Pinpoint the cell where the given text exists, returning its [X, Y] midpoint coordinate. 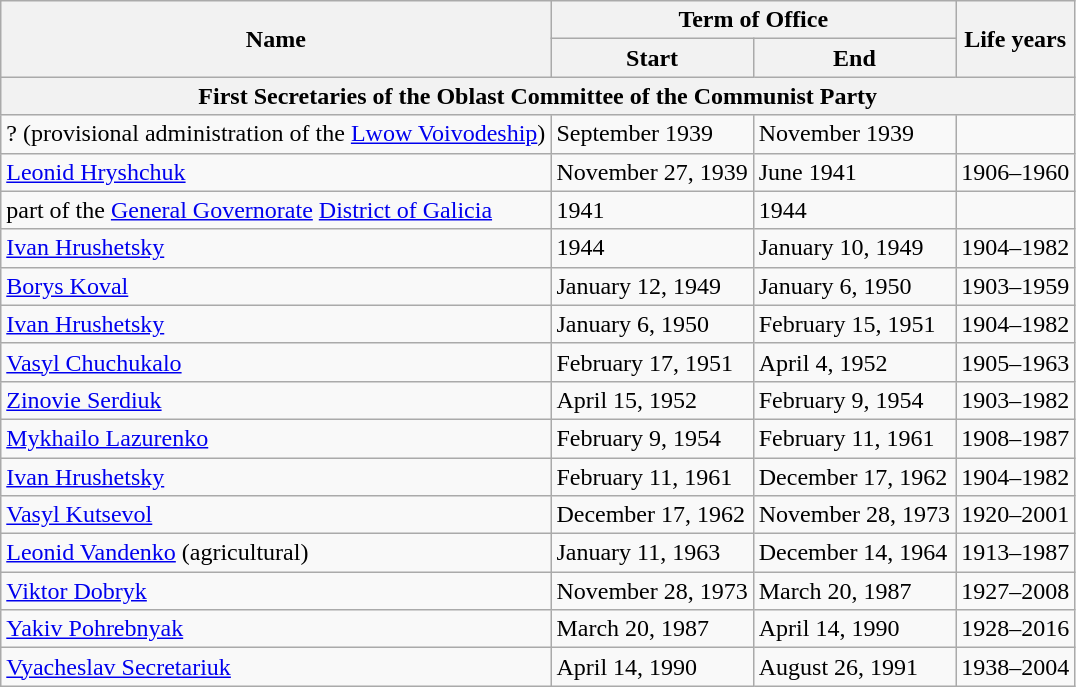
Name [276, 39]
Leonid Hryshchuk [276, 172]
Start [652, 58]
Term of Office [754, 20]
February 17, 1951 [652, 362]
November 1939 [854, 134]
December 14, 1964 [854, 553]
? (provisional administration of the Lwow Voivodeship) [276, 134]
Life years [1016, 39]
1906–1960 [1016, 172]
January 10, 1949 [854, 248]
Zinovie Serdiuk [276, 400]
1903–1982 [1016, 400]
part of the General Governorate District of Galicia [276, 210]
1938–2004 [1016, 667]
Vasyl Kutsevol [276, 515]
April 15, 1952 [652, 400]
August 26, 1991 [854, 667]
1941 [652, 210]
Borys Koval [276, 286]
February 15, 1951 [854, 324]
1927–2008 [1016, 591]
1920–2001 [1016, 515]
1928–2016 [1016, 629]
1913–1987 [1016, 553]
January 11, 1963 [652, 553]
1903–1959 [1016, 286]
1905–1963 [1016, 362]
Vyacheslav Secretariuk [276, 667]
November 27, 1939 [652, 172]
Leonid Vandenko (agricultural) [276, 553]
End [854, 58]
January 12, 1949 [652, 286]
Yakiv Pohrebnyak [276, 629]
April 4, 1952 [854, 362]
Mykhailo Lazurenko [276, 438]
Viktor Dobryk [276, 591]
June 1941 [854, 172]
First Secretaries of the Oblast Committee of the Communist Party [538, 96]
1908–1987 [1016, 438]
September 1939 [652, 134]
Vasyl Chuchukalo [276, 362]
